Locate the cell with the specified text and output its (x, y) center coordinate. 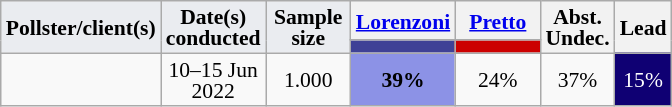
Pollster/client(s) (81, 27)
10–15 Jun 2022 (214, 79)
Abst.Undec. (577, 27)
37% (577, 79)
Date(s)conducted (214, 27)
Lead (644, 27)
39% (403, 79)
1.000 (308, 79)
15% (644, 79)
Sample size (308, 27)
Pretto (498, 20)
24% (498, 79)
Lorenzoni (403, 20)
